Detect which cell encompasses the target text, then output its [x, y] center coordinate. 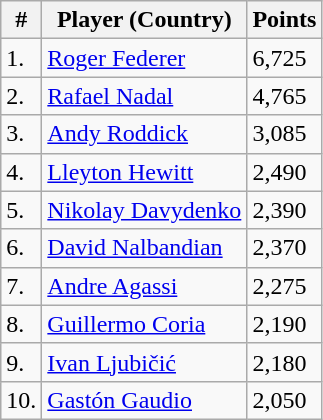
Guillermo Coria [144, 324]
2,390 [284, 210]
8. [22, 324]
3. [22, 134]
4. [22, 172]
2,050 [284, 400]
6,725 [284, 58]
9. [22, 362]
3,085 [284, 134]
2,190 [284, 324]
David Nalbandian [144, 248]
2,490 [284, 172]
Points [284, 20]
6. [22, 248]
7. [22, 286]
Andre Agassi [144, 286]
2,275 [284, 286]
Ivan Ljubičić [144, 362]
# [22, 20]
2,180 [284, 362]
Nikolay Davydenko [144, 210]
Andy Roddick [144, 134]
2. [22, 96]
10. [22, 400]
Rafael Nadal [144, 96]
Lleyton Hewitt [144, 172]
Roger Federer [144, 58]
5. [22, 210]
Player (Country) [144, 20]
2,370 [284, 248]
4,765 [284, 96]
Gastón Gaudio [144, 400]
1. [22, 58]
